Return the [x, y] coordinate for the center point of the cell that contains the specified text.  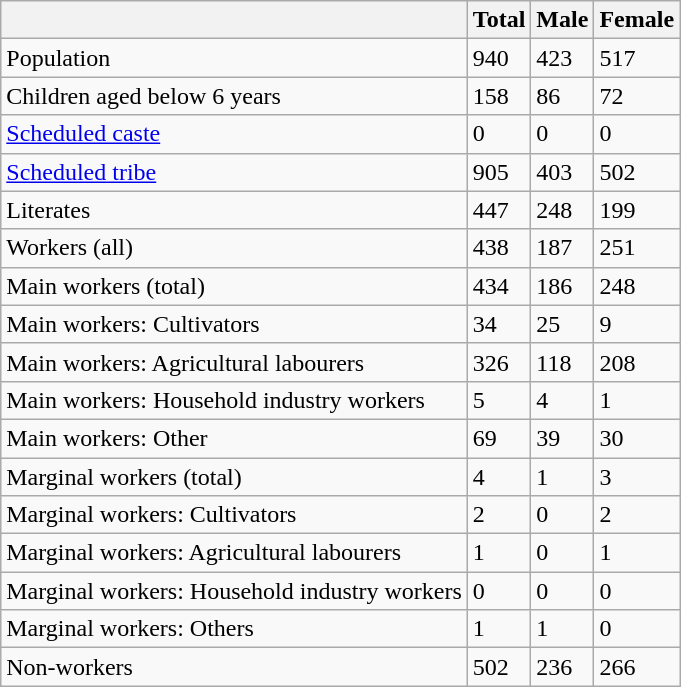
Main workers: Household industry workers [234, 400]
326 [499, 362]
236 [562, 667]
Scheduled tribe [234, 172]
39 [562, 438]
251 [637, 248]
Total [499, 20]
5 [499, 400]
Main workers (total) [234, 286]
Female [637, 20]
Scheduled caste [234, 134]
9 [637, 324]
905 [499, 172]
Population [234, 58]
69 [499, 438]
Main workers: Agricultural labourers [234, 362]
199 [637, 210]
Marginal workers (total) [234, 477]
438 [499, 248]
423 [562, 58]
3 [637, 477]
25 [562, 324]
34 [499, 324]
Children aged below 6 years [234, 96]
186 [562, 286]
Male [562, 20]
Literates [234, 210]
Marginal workers: Others [234, 629]
Marginal workers: Agricultural labourers [234, 553]
Marginal workers: Household industry workers [234, 591]
Main workers: Cultivators [234, 324]
86 [562, 96]
403 [562, 172]
Non-workers [234, 667]
30 [637, 438]
187 [562, 248]
Main workers: Other [234, 438]
72 [637, 96]
447 [499, 210]
940 [499, 58]
266 [637, 667]
Marginal workers: Cultivators [234, 515]
208 [637, 362]
517 [637, 58]
158 [499, 96]
434 [499, 286]
118 [562, 362]
Workers (all) [234, 248]
